Detect which cell encompasses the target text, then output its [x, y] center coordinate. 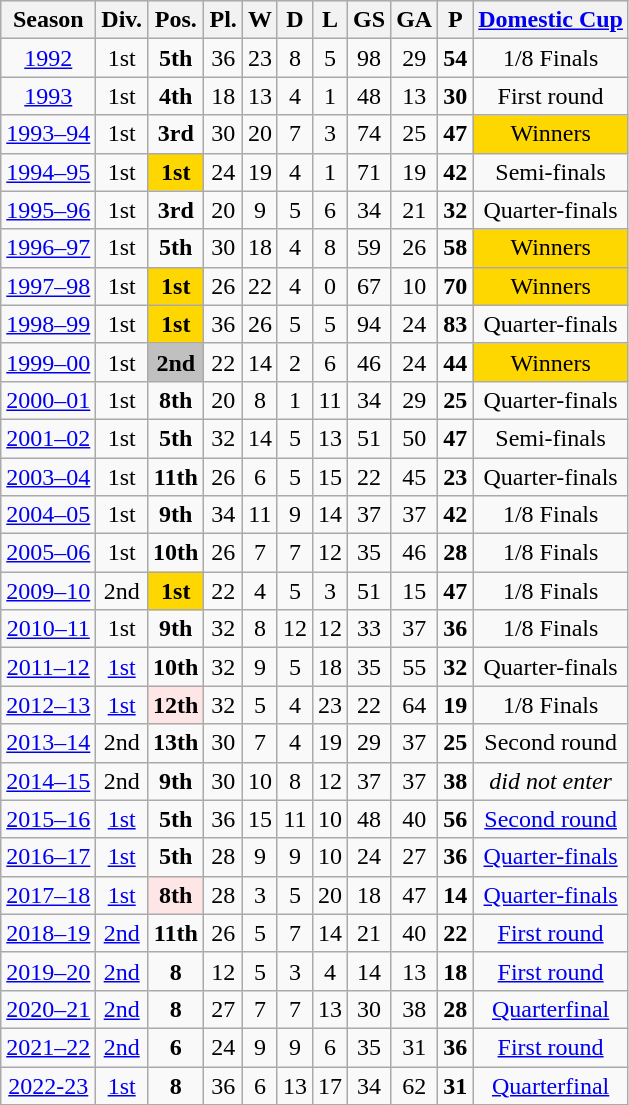
2003–04 [48, 477]
P [456, 20]
2 [294, 362]
94 [370, 324]
59 [370, 248]
L [330, 20]
58 [456, 248]
45 [414, 477]
1999–00 [48, 362]
2001–02 [48, 438]
did not enter [551, 781]
2012–13 [48, 705]
1993 [48, 96]
2016–17 [48, 857]
56 [456, 819]
2011–12 [48, 667]
2013–14 [48, 743]
12th [176, 705]
71 [370, 172]
0 [330, 286]
1997–98 [48, 286]
33 [370, 629]
1993–94 [48, 134]
50 [414, 438]
2018–19 [48, 933]
17 [330, 1085]
83 [456, 324]
1996–97 [48, 248]
2005–06 [48, 553]
2019–20 [48, 971]
2009–10 [48, 591]
2014–15 [48, 781]
70 [456, 286]
1998–99 [48, 324]
GA [414, 20]
62 [414, 1085]
2022-23 [48, 1085]
2000–01 [48, 400]
44 [456, 362]
1992 [48, 58]
74 [370, 134]
Pl. [223, 20]
2004–05 [48, 515]
GS [370, 20]
54 [456, 58]
W [260, 20]
2020–21 [48, 1009]
Domestic Cup [551, 20]
67 [370, 286]
2010–11 [48, 629]
2021–22 [48, 1047]
D [294, 20]
Pos. [176, 20]
13th [176, 743]
Div. [122, 20]
1995–96 [48, 210]
4th [176, 96]
Season [48, 20]
2015–16 [48, 819]
98 [370, 58]
64 [414, 705]
1994–95 [48, 172]
2017–18 [48, 895]
55 [414, 667]
